Return the (x, y) coordinate for the center point of the cell that contains the specified text.  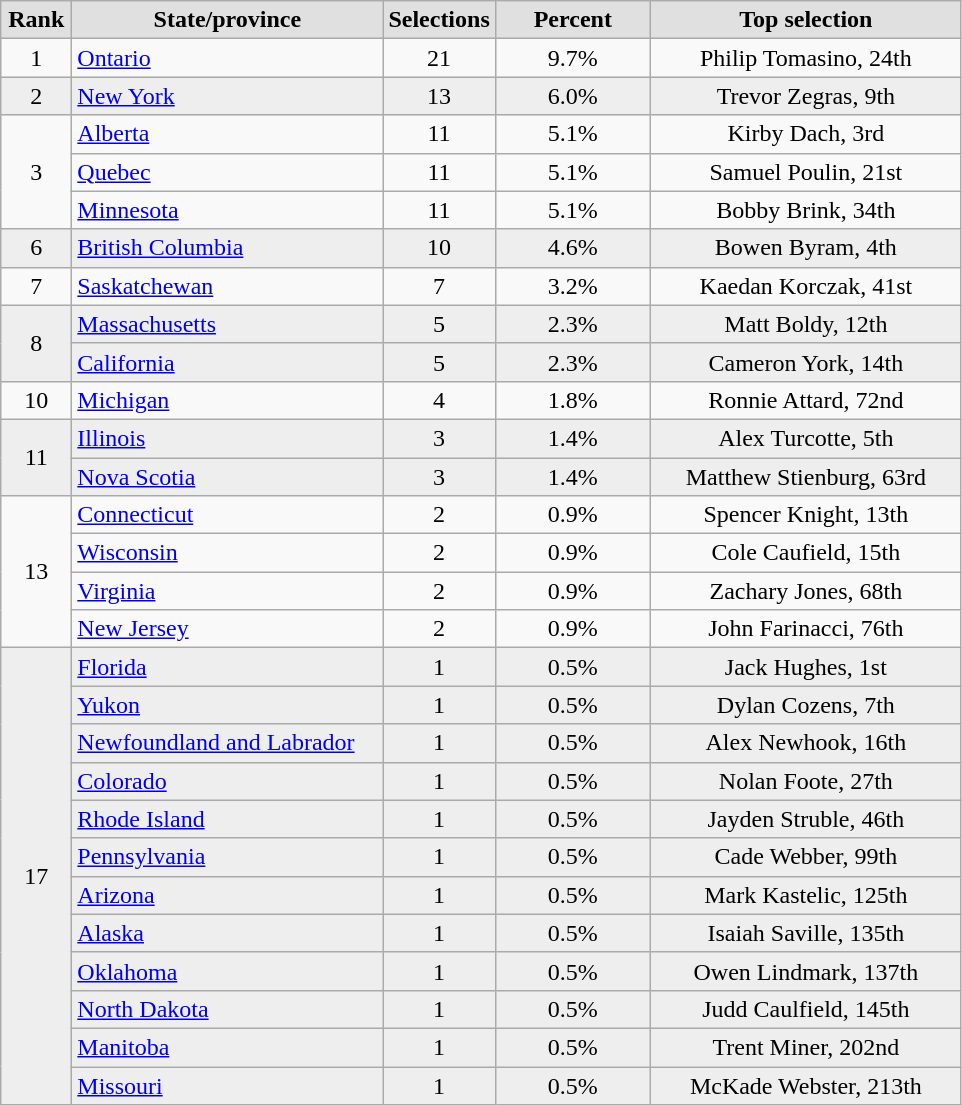
Arizona (228, 895)
Florida (228, 667)
Yukon (228, 705)
Judd Caulfield, 145th (806, 1009)
Cole Caufield, 15th (806, 553)
Ontario (228, 58)
3.2% (572, 286)
Isaiah Saville, 135th (806, 933)
Alex Newhook, 16th (806, 743)
McKade Webster, 213th (806, 1085)
Trent Miner, 202nd (806, 1047)
Dylan Cozens, 7th (806, 705)
21 (439, 58)
4.6% (572, 248)
Kaedan Korczak, 41st (806, 286)
Philip Tomasino, 24th (806, 58)
Zachary Jones, 68th (806, 591)
Bobby Brink, 34th (806, 210)
Matthew Stienburg, 63rd (806, 477)
Mark Kastelic, 125th (806, 895)
Selections (439, 20)
State/province (228, 20)
Pennsylvania (228, 857)
California (228, 362)
Alex Turcotte, 5th (806, 438)
Oklahoma (228, 971)
John Farinacci, 76th (806, 629)
Ronnie Attard, 72nd (806, 400)
Spencer Knight, 13th (806, 515)
Alaska (228, 933)
New Jersey (228, 629)
Percent (572, 20)
17 (36, 876)
8 (36, 343)
Connecticut (228, 515)
9.7% (572, 58)
6.0% (572, 96)
4 (439, 400)
Trevor Zegras, 9th (806, 96)
Manitoba (228, 1047)
Cade Webber, 99th (806, 857)
Samuel Poulin, 21st (806, 172)
Saskatchewan (228, 286)
British Columbia (228, 248)
Missouri (228, 1085)
Owen Lindmark, 137th (806, 971)
Colorado (228, 781)
Quebec (228, 172)
Jayden Struble, 46th (806, 819)
Wisconsin (228, 553)
Top selection (806, 20)
Nova Scotia (228, 477)
Rhode Island (228, 819)
Cameron York, 14th (806, 362)
Nolan Foote, 27th (806, 781)
Minnesota (228, 210)
Bowen Byram, 4th (806, 248)
Matt Boldy, 12th (806, 324)
Massachusetts (228, 324)
New York (228, 96)
6 (36, 248)
Michigan (228, 400)
Newfoundland and Labrador (228, 743)
North Dakota (228, 1009)
Rank (36, 20)
Illinois (228, 438)
1.8% (572, 400)
Kirby Dach, 3rd (806, 134)
Alberta (228, 134)
Virginia (228, 591)
Jack Hughes, 1st (806, 667)
